Search for the cell housing the specified text and yield its (X, Y) center coordinate. 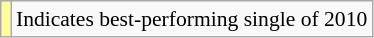
Indicates best-performing single of 2010 (192, 19)
